Capture the cell that displays the provided text and extract its (X, Y) central coordinate. 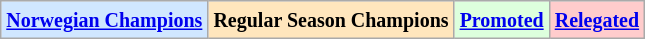
Regular Season Champions (331, 20)
Norwegian Champions (104, 20)
Relegated (596, 20)
Promoted (502, 20)
